Detect which cell encompasses the target text, then output its [X, Y] center coordinate. 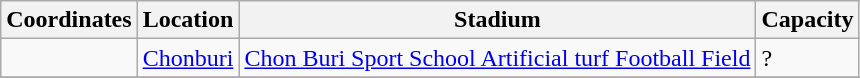
Chon Buri Sport School Artificial turf Football Field [498, 58]
? [808, 58]
Capacity [808, 20]
Location [188, 20]
Stadium [498, 20]
Coordinates [69, 20]
Chonburi [188, 58]
